Determine the [x, y] coordinate at the center of the cell enclosing the given text.  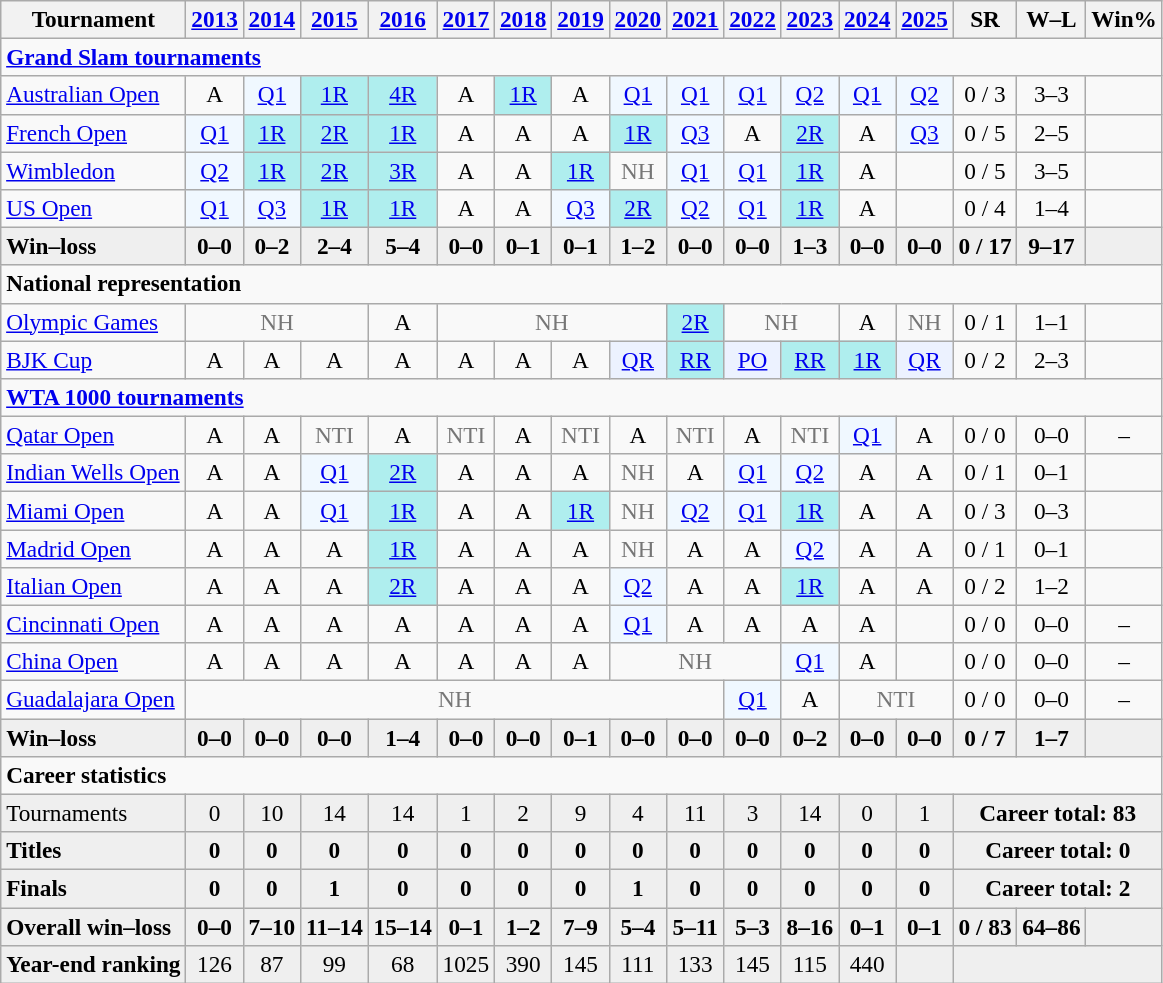
Overall win–loss [94, 926]
National representation [582, 284]
2–5 [1052, 133]
Italian Open [94, 586]
0–3 [1052, 510]
Career total: 2 [1058, 888]
0 / 4 [985, 208]
2018 [524, 19]
390 [524, 964]
BJK Cup [94, 359]
68 [402, 964]
US Open [94, 208]
1025 [466, 964]
11–14 [335, 926]
5–3 [752, 926]
Titles [94, 850]
2021 [696, 19]
Win% [1124, 19]
133 [696, 964]
7–9 [580, 926]
2017 [466, 19]
115 [810, 964]
WTA 1000 tournaments [582, 397]
1–7 [1052, 737]
0 / 7 [985, 737]
2023 [810, 19]
Miami Open [94, 510]
3 [752, 813]
Career total: 0 [1058, 850]
China Open [94, 662]
Wimbledon [94, 170]
5–11 [696, 926]
4R [402, 95]
2 [524, 813]
2013 [214, 19]
Cincinnati Open [94, 624]
9 [580, 813]
PO [752, 359]
French Open [94, 133]
2019 [580, 19]
Madrid Open [94, 548]
2–4 [335, 246]
2014 [272, 19]
64–86 [1052, 926]
3–5 [1052, 170]
Olympic Games [94, 322]
87 [272, 964]
Australian Open [94, 95]
10 [272, 813]
Tournament [94, 19]
2025 [924, 19]
126 [214, 964]
440 [866, 964]
2020 [638, 19]
Tournaments [94, 813]
1–3 [810, 246]
Year-end ranking [94, 964]
1–1 [1052, 322]
3–3 [1052, 95]
Career total: 83 [1058, 813]
Qatar Open [94, 435]
4 [638, 813]
Grand Slam tournaments [582, 57]
11 [696, 813]
Finals [94, 888]
0 / 83 [985, 926]
99 [335, 964]
8–16 [810, 926]
Guadalajara Open [94, 699]
SR [985, 19]
7–10 [272, 926]
Indian Wells Open [94, 473]
111 [638, 964]
0 / 17 [985, 246]
2015 [335, 19]
W–L [1052, 19]
15–14 [402, 926]
9–17 [1052, 246]
2016 [402, 19]
3R [402, 170]
2022 [752, 19]
2024 [866, 19]
Career statistics [582, 775]
2–3 [1052, 359]
